Scan for the cell matching the given text and deliver its (X, Y) coordinate at center. 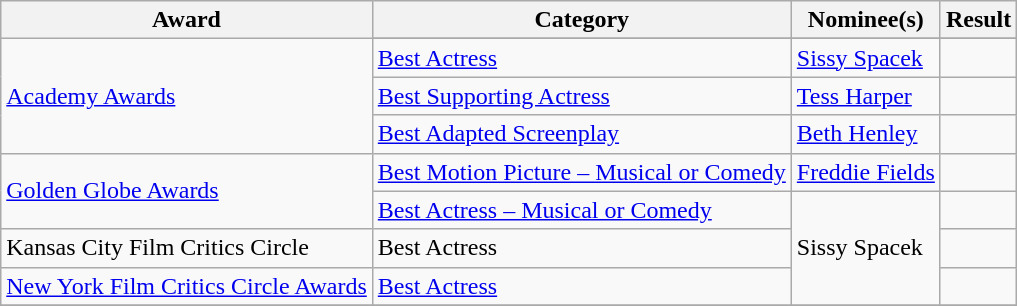
Best Supporting Actress (582, 96)
Academy Awards (187, 96)
Result (978, 20)
Freddie Fields (866, 172)
Best Adapted Screenplay (582, 134)
Golden Globe Awards (187, 191)
Award (187, 20)
Beth Henley (866, 134)
Category (582, 20)
Best Motion Picture – Musical or Comedy (582, 172)
Tess Harper (866, 96)
Best Actress – Musical or Comedy (582, 210)
New York Film Critics Circle Awards (187, 286)
Nominee(s) (866, 20)
Kansas City Film Critics Circle (187, 248)
